Identify which cell holds the provided text, then report its [X, Y] central coordinate. 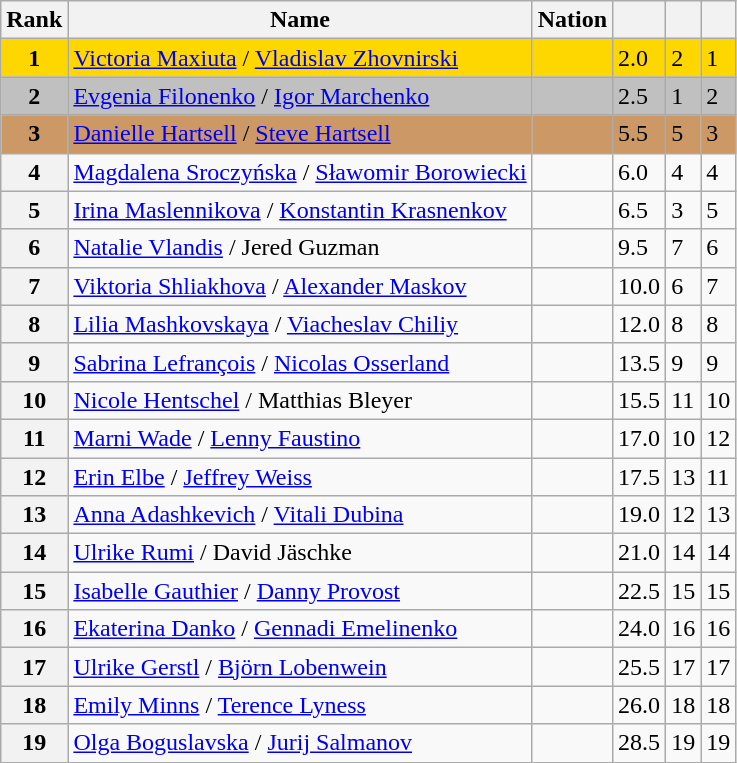
Emily Minns / Terence Lyness [300, 705]
Olga Boguslavska / Jurij Salmanov [300, 743]
9.5 [640, 248]
Ekaterina Danko / Gennadi Emelinenko [300, 629]
6.5 [640, 210]
22.5 [640, 591]
13.5 [640, 362]
Magdalena Sroczyńska / Sławomir Borowiecki [300, 172]
6.0 [640, 172]
5.5 [640, 134]
17.5 [640, 477]
Anna Adashkevich / Vitali Dubina [300, 515]
24.0 [640, 629]
Erin Elbe / Jeffrey Weiss [300, 477]
15.5 [640, 400]
10.0 [640, 286]
Ulrike Gerstl / Björn Lobenwein [300, 667]
Name [300, 20]
Evgenia Filonenko / Igor Marchenko [300, 96]
12.0 [640, 324]
Marni Wade / Lenny Faustino [300, 438]
19.0 [640, 515]
26.0 [640, 705]
21.0 [640, 553]
17.0 [640, 438]
Lilia Mashkovskaya / Viacheslav Chiliy [300, 324]
Irina Maslennikova / Konstantin Krasnenkov [300, 210]
2.5 [640, 96]
Sabrina Lefrançois / Nicolas Osserland [300, 362]
Danielle Hartsell / Steve Hartsell [300, 134]
Ulrike Rumi / David Jäschke [300, 553]
Nicole Hentschel / Matthias Bleyer [300, 400]
28.5 [640, 743]
Nation [572, 20]
Victoria Maxiuta / Vladislav Zhovnirski [300, 58]
Isabelle Gauthier / Danny Provost [300, 591]
2.0 [640, 58]
Viktoria Shliakhova / Alexander Maskov [300, 286]
Natalie Vlandis / Jered Guzman [300, 248]
25.5 [640, 667]
Rank [34, 20]
